Identify which cell holds the provided text, then report its [X, Y] central coordinate. 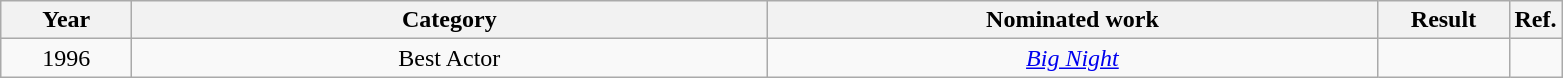
Category [450, 20]
1996 [66, 58]
Nominated work [1072, 20]
Best Actor [450, 58]
Year [66, 20]
Result [1444, 20]
Big Night [1072, 58]
Ref. [1536, 20]
